Pinpoint the cell where the given text exists, returning its (X, Y) midpoint coordinate. 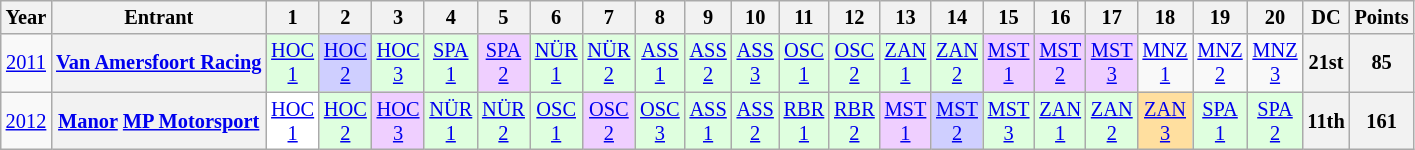
5 (504, 17)
6 (556, 17)
11 (804, 17)
MNZ2 (1220, 63)
7 (610, 17)
RBR1 (804, 121)
Entrant (158, 17)
DC (1326, 17)
19 (1220, 17)
2012 (26, 121)
10 (756, 17)
ASS3 (756, 63)
15 (1009, 17)
ZAN3 (1166, 121)
MNZ3 (1276, 63)
Manor MP Motorsport (158, 121)
RBR2 (854, 121)
Points (1382, 17)
4 (450, 17)
14 (957, 17)
Year (26, 17)
9 (708, 17)
20 (1276, 17)
18 (1166, 17)
2011 (26, 63)
Van Amersfoort Racing (158, 63)
3 (398, 17)
16 (1060, 17)
85 (1382, 63)
2 (346, 17)
17 (1112, 17)
11th (1326, 121)
13 (906, 17)
161 (1382, 121)
12 (854, 17)
21st (1326, 63)
OSC3 (660, 121)
1 (292, 17)
8 (660, 17)
MNZ1 (1166, 63)
